From the cell containing the given text, extract its center point as (x, y) coordinate. 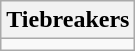
Tiebreakers (68, 20)
